Search for the cell housing the specified text and yield its (X, Y) center coordinate. 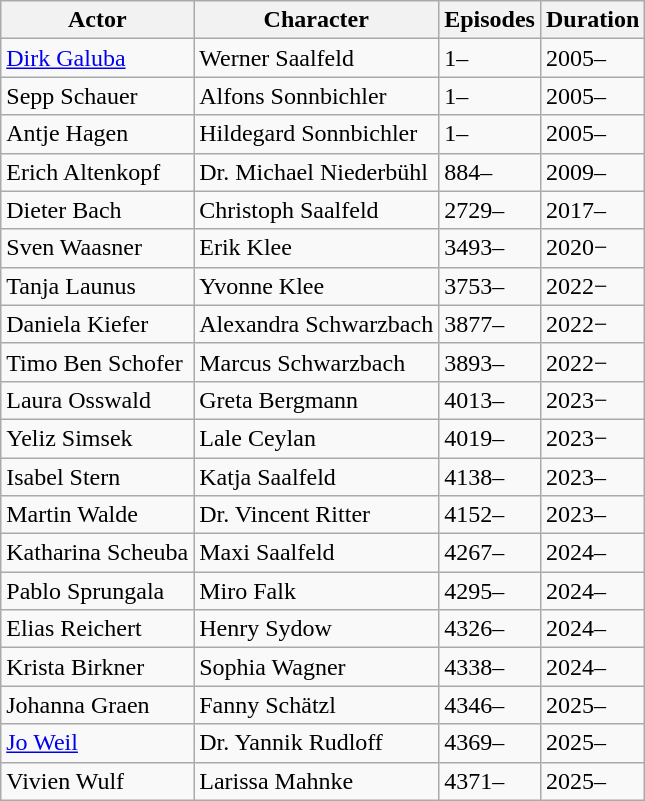
Elias Reichert (98, 629)
Dirk Galuba (98, 58)
Timo Ben Schofer (98, 362)
Vivien Wulf (98, 781)
Martin Walde (98, 515)
Actor (98, 20)
884– (490, 172)
Alfons Sonnbichler (316, 96)
2017– (592, 210)
Tanja Launus (98, 286)
4019– (490, 438)
4152– (490, 515)
3893– (490, 362)
4295– (490, 591)
Marcus Schwarzbach (316, 362)
Yvonne Klee (316, 286)
4371– (490, 781)
Erich Altenkopf (98, 172)
Laura Osswald (98, 400)
Werner Saalfeld (316, 58)
Yeliz Simsek (98, 438)
Isabel Stern (98, 477)
Maxi Saalfeld (316, 553)
Pablo Sprungala (98, 591)
Katja Saalfeld (316, 477)
4346– (490, 705)
Jo Weil (98, 743)
Character (316, 20)
4326– (490, 629)
4138– (490, 477)
Christoph Saalfeld (316, 210)
Duration (592, 20)
Daniela Kiefer (98, 324)
Johanna Graen (98, 705)
4013– (490, 400)
4369– (490, 743)
Dieter Bach (98, 210)
Sepp Schauer (98, 96)
Episodes (490, 20)
Antje Hagen (98, 134)
Fanny Schätzl (316, 705)
4338– (490, 667)
Alexandra Schwarzbach (316, 324)
Erik Klee (316, 248)
Lale Ceylan (316, 438)
Hildegard Sonnbichler (316, 134)
Greta Bergmann (316, 400)
2729– (490, 210)
3877– (490, 324)
Larissa Mahnke (316, 781)
3753– (490, 286)
4267– (490, 553)
Krista Birkner (98, 667)
Dr. Vincent Ritter (316, 515)
3493– (490, 248)
Miro Falk (316, 591)
Sven Waasner (98, 248)
Sophia Wagner (316, 667)
Dr. Michael Niederbühl (316, 172)
Katharina Scheuba (98, 553)
Henry Sydow (316, 629)
2020− (592, 248)
Dr. Yannik Rudloff (316, 743)
2009– (592, 172)
